Search for the cell housing the specified text and yield its (x, y) center coordinate. 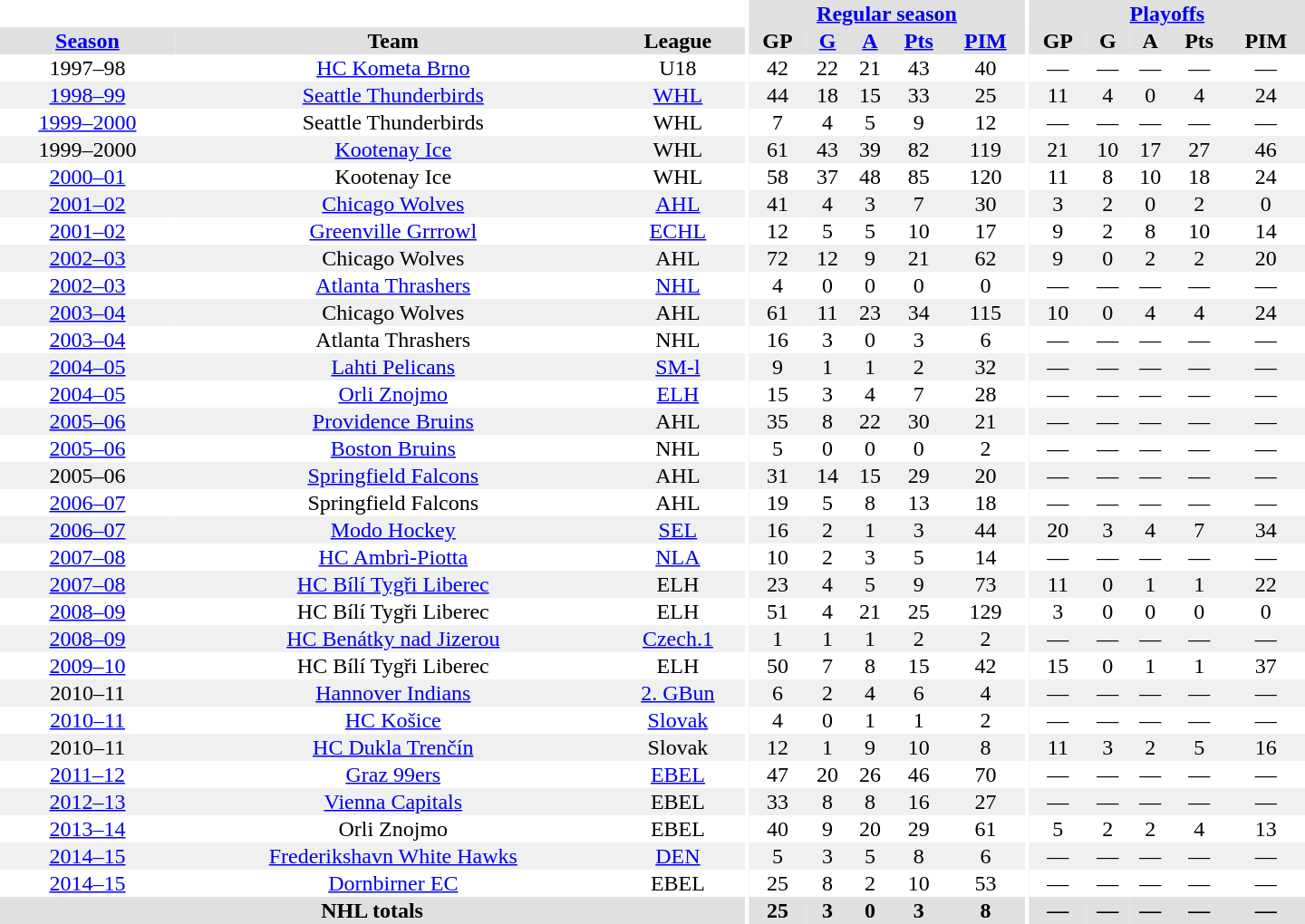
2. GBun (678, 693)
1997–98 (87, 68)
ECHL (678, 231)
41 (778, 204)
51 (778, 611)
28 (985, 394)
35 (778, 421)
Graz 99ers (393, 775)
129 (985, 611)
120 (985, 177)
HC Košice (393, 720)
82 (919, 149)
Lahti Pelicans (393, 367)
Team (393, 41)
Czech.1 (678, 639)
73 (985, 584)
U18 (678, 68)
53 (985, 883)
2011–12 (87, 775)
2012–13 (87, 802)
Vienna Capitals (393, 802)
32 (985, 367)
League (678, 41)
70 (985, 775)
Greenville Grrrowl (393, 231)
Hannover Indians (393, 693)
Playoffs (1167, 14)
62 (985, 258)
NHL totals (372, 910)
Modo Hockey (393, 530)
Frederikshavn White Hawks (393, 856)
Dornbirner EC (393, 883)
2009–10 (87, 666)
2013–14 (87, 829)
26 (870, 775)
SEL (678, 530)
HC Kometa Brno (393, 68)
47 (778, 775)
HC Dukla Trenčín (393, 747)
19 (778, 503)
115 (985, 313)
Regular season (886, 14)
Season (87, 41)
DEN (678, 856)
Providence Bruins (393, 421)
SM-l (678, 367)
48 (870, 177)
2000–01 (87, 177)
72 (778, 258)
119 (985, 149)
HC Benátky nad Jizerou (393, 639)
58 (778, 177)
50 (778, 666)
39 (870, 149)
85 (919, 177)
31 (778, 476)
HC Ambrì-Piotta (393, 557)
1998–99 (87, 95)
NLA (678, 557)
Boston Bruins (393, 448)
